Capture the cell that displays the provided text and extract its [X, Y] central coordinate. 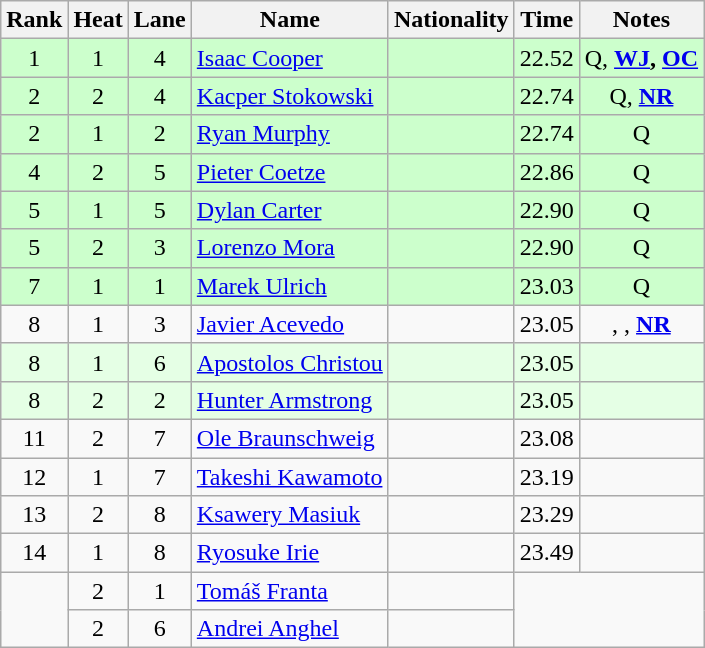
Q, NR [641, 96]
13 [34, 515]
23.29 [546, 515]
11 [34, 438]
22.86 [546, 172]
22.52 [546, 58]
Pieter Coetze [290, 172]
, , NR [641, 324]
12 [34, 477]
Takeshi Kawamoto [290, 477]
Q, WJ, OC [641, 58]
Andrei Anghel [290, 629]
Name [290, 20]
Javier Acevedo [290, 324]
Ole Braunschweig [290, 438]
Ksawery Masiuk [290, 515]
23.03 [546, 286]
Hunter Armstrong [290, 400]
23.19 [546, 477]
Ryan Murphy [290, 134]
23.08 [546, 438]
Notes [641, 20]
Lorenzo Mora [290, 248]
Time [546, 20]
Tomáš Franta [290, 591]
Ryosuke Irie [290, 553]
14 [34, 553]
Kacper Stokowski [290, 96]
Marek Ulrich [290, 286]
Lane [160, 20]
Dylan Carter [290, 210]
Isaac Cooper [290, 58]
Heat [98, 20]
23.49 [546, 553]
Nationality [451, 20]
Rank [34, 20]
Apostolos Christou [290, 362]
